Search for the cell housing the specified text and yield its (X, Y) center coordinate. 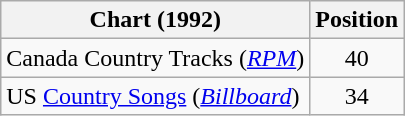
40 (357, 58)
34 (357, 96)
Canada Country Tracks (RPM) (156, 58)
US Country Songs (Billboard) (156, 96)
Chart (1992) (156, 20)
Position (357, 20)
